Identify which cell holds the provided text, then report its (X, Y) central coordinate. 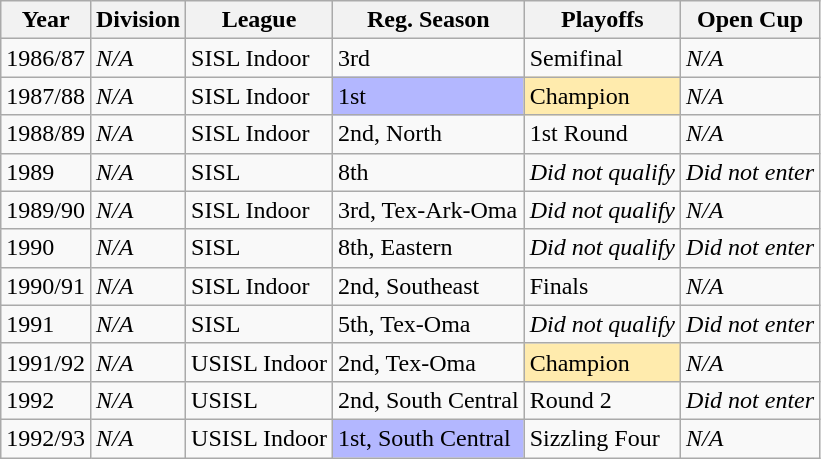
Division (138, 20)
1990/91 (46, 286)
8th, Eastern (428, 248)
Finals (602, 286)
Open Cup (750, 20)
1987/88 (46, 96)
2nd, Tex-Oma (428, 362)
1991 (46, 324)
3rd, Tex-Ark-Oma (428, 210)
Reg. Season (428, 20)
2nd, Southeast (428, 286)
1989/90 (46, 210)
1st, South Central (428, 438)
USISL (260, 400)
1st Round (602, 134)
Round 2 (602, 400)
1989 (46, 172)
1986/87 (46, 58)
Semifinal (602, 58)
1st (428, 96)
1988/89 (46, 134)
Year (46, 20)
2nd, North (428, 134)
1992 (46, 400)
3rd (428, 58)
1992/93 (46, 438)
8th (428, 172)
2nd, South Central (428, 400)
1991/92 (46, 362)
1990 (46, 248)
Playoffs (602, 20)
Sizzling Four (602, 438)
League (260, 20)
5th, Tex-Oma (428, 324)
